Return (x, y) of the center of cell containing provided text 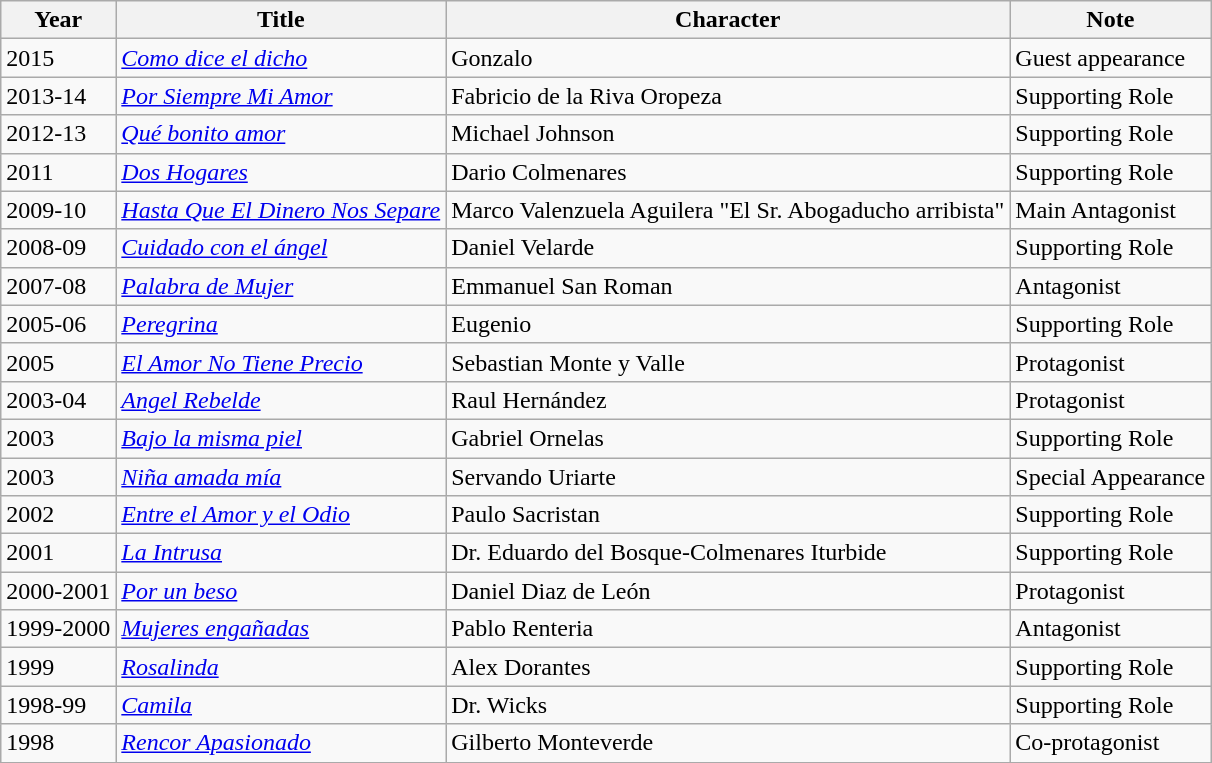
Rencor Apasionado (281, 743)
Michael Johnson (728, 134)
Por un beso (281, 591)
Title (281, 20)
2013-14 (58, 96)
Emmanuel San Roman (728, 286)
2001 (58, 553)
Mujeres engañadas (281, 629)
Daniel Velarde (728, 248)
2005-06 (58, 324)
Co-protagonist (1110, 743)
Rosalinda (281, 667)
Gabriel Ornelas (728, 438)
Niña amada mía (281, 477)
Dos Hogares (281, 172)
Por Siempre Mi Amor (281, 96)
Sebastian Monte y Valle (728, 362)
Eugenio (728, 324)
Peregrina (281, 324)
Pablo Renteria (728, 629)
2002 (58, 515)
Character (728, 20)
2012-13 (58, 134)
2007-08 (58, 286)
Paulo Sacristan (728, 515)
Servando Uriarte (728, 477)
Year (58, 20)
Hasta Que El Dinero Nos Separe (281, 210)
Cuidado con el ángel (281, 248)
Special Appearance (1110, 477)
Gonzalo (728, 58)
1999 (58, 667)
Gilberto Monteverde (728, 743)
2011 (58, 172)
Angel Rebelde (281, 400)
1998-99 (58, 705)
Bajo la misma piel (281, 438)
Qué bonito amor (281, 134)
Dario Colmenares (728, 172)
Dr. Wicks (728, 705)
Entre el Amor y el Odio (281, 515)
2003-04 (58, 400)
Fabricio de la Riva Oropeza (728, 96)
Alex Dorantes (728, 667)
Daniel Diaz de León (728, 591)
1999-2000 (58, 629)
2000-2001 (58, 591)
Main Antagonist (1110, 210)
Note (1110, 20)
Camila (281, 705)
2015 (58, 58)
Marco Valenzuela Aguilera "El Sr. Abogaducho arribista" (728, 210)
Como dice el dicho (281, 58)
Guest appearance (1110, 58)
2008-09 (58, 248)
1998 (58, 743)
La Intrusa (281, 553)
Dr. Eduardo del Bosque-Colmenares Iturbide (728, 553)
El Amor No Tiene Precio (281, 362)
Raul Hernández (728, 400)
2005 (58, 362)
Palabra de Mujer (281, 286)
2009-10 (58, 210)
